Return the (X, Y) coordinate for the center point of the cell that contains the specified text.  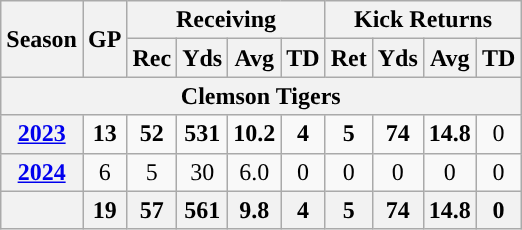
Ret (348, 58)
6 (104, 172)
2023 (42, 134)
2024 (42, 172)
Kick Returns (423, 20)
52 (152, 134)
Receiving (226, 20)
Season (42, 39)
9.8 (254, 210)
GP (104, 39)
6.0 (254, 172)
13 (104, 134)
561 (202, 210)
30 (202, 172)
57 (152, 210)
Rec (152, 58)
531 (202, 134)
10.2 (254, 134)
19 (104, 210)
Clemson Tigers (261, 96)
